Return [x, y] of the center of cell containing provided text 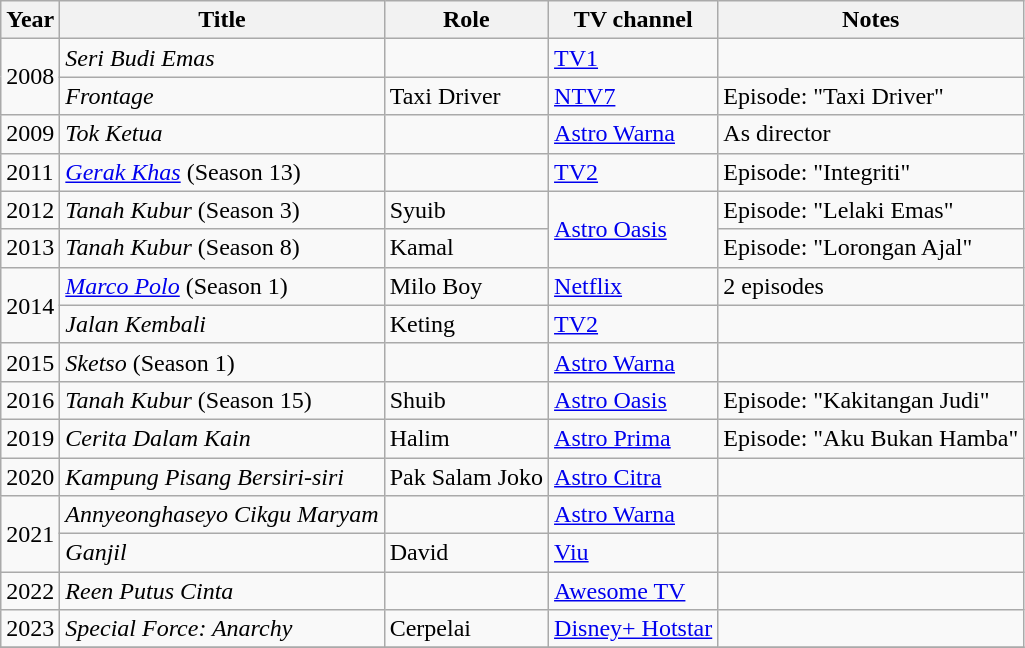
Title [222, 20]
Episode: "Lelaki Emas" [871, 210]
Disney+ Hotstar [634, 629]
Awesome TV [634, 591]
Jalan Kembali [222, 324]
Syuib [466, 210]
Role [466, 20]
Notes [871, 20]
Cerpelai [466, 629]
2013 [30, 248]
Seri Budi Emas [222, 58]
2008 [30, 77]
Episode: "Aku Bukan Hamba" [871, 438]
2022 [30, 591]
Kampung Pisang Bersiri-siri [222, 477]
Milo Boy [466, 286]
Tanah Kubur (Season 15) [222, 400]
Tanah Kubur (Season 3) [222, 210]
Tok Ketua [222, 134]
2014 [30, 305]
2019 [30, 438]
NTV7 [634, 96]
As director [871, 134]
Special Force: Anarchy [222, 629]
2011 [30, 172]
TV channel [634, 20]
Year [30, 20]
Annyeonghaseyo Cikgu Maryam [222, 515]
Pak Salam Joko [466, 477]
Astro Prima [634, 438]
Gerak Khas (Season 13) [222, 172]
2 episodes [871, 286]
2012 [30, 210]
Netflix [634, 286]
Episode: "Kakitangan Judi" [871, 400]
Reen Putus Cinta [222, 591]
Astro Citra [634, 477]
2021 [30, 534]
2009 [30, 134]
TV1 [634, 58]
Kamal [466, 248]
Sketso (Season 1) [222, 362]
Halim [466, 438]
2023 [30, 629]
Keting [466, 324]
Episode: "Lorongan Ajal" [871, 248]
Shuib [466, 400]
Tanah Kubur (Season 8) [222, 248]
Episode: "Taxi Driver" [871, 96]
Cerita Dalam Kain [222, 438]
Viu [634, 553]
Episode: "Integriti" [871, 172]
2016 [30, 400]
2015 [30, 362]
2020 [30, 477]
Taxi Driver [466, 96]
Frontage [222, 96]
David [466, 553]
Marco Polo (Season 1) [222, 286]
Ganjil [222, 553]
